Find where the given text appears and provide that cell's center as [x, y] coordinate. 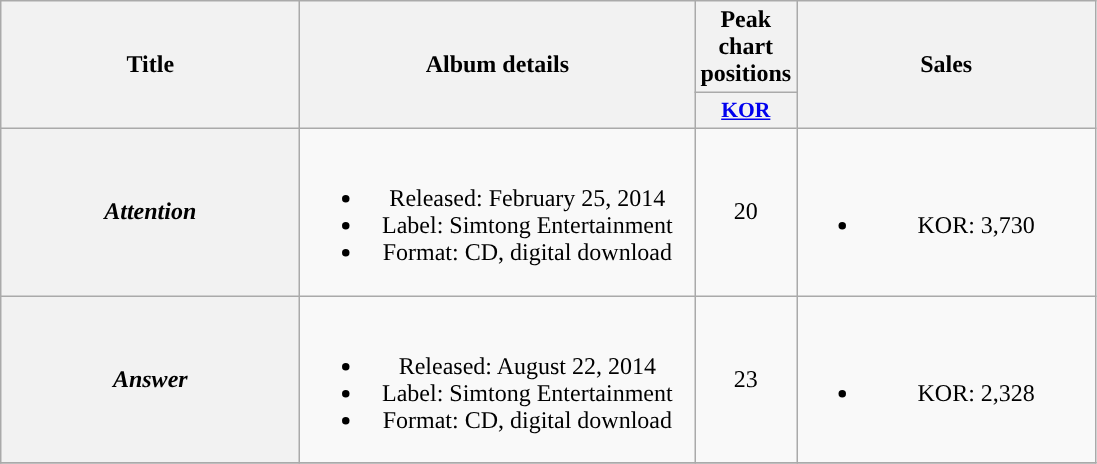
Attention [150, 212]
KOR: 2,328 [946, 380]
20 [746, 212]
Sales [946, 65]
Released: February 25, 2014Label: Simtong EntertainmentFormat: CD, digital download [498, 212]
Title [150, 65]
23 [746, 380]
KOR [746, 111]
KOR: 3,730 [946, 212]
Peak chart positions [746, 47]
Answer [150, 380]
Album details [498, 65]
Released: August 22, 2014Label: Simtong EntertainmentFormat: CD, digital download [498, 380]
